Extract the [x, y] coordinate from the center of the cell holding the provided text.  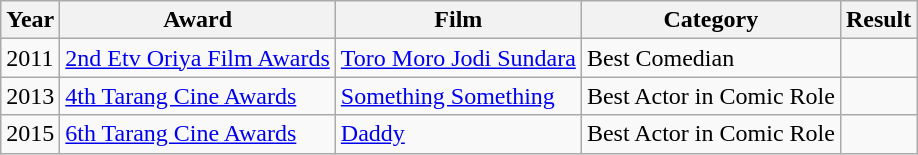
Something Something [458, 96]
6th Tarang Cine Awards [198, 134]
Result [878, 20]
Film [458, 20]
Best Comedian [710, 58]
2013 [30, 96]
4th Tarang Cine Awards [198, 96]
Year [30, 20]
Category [710, 20]
Award [198, 20]
2011 [30, 58]
2015 [30, 134]
2nd Etv Oriya Film Awards [198, 58]
Toro Moro Jodi Sundara [458, 58]
Daddy [458, 134]
